Search for the cell housing the specified text and yield its [x, y] center coordinate. 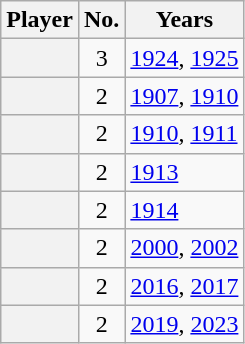
2016, 2017 [184, 286]
1914 [184, 210]
Years [184, 20]
1913 [184, 172]
2019, 2023 [184, 324]
2000, 2002 [184, 248]
1924, 1925 [184, 58]
3 [101, 58]
1907, 1910 [184, 96]
1910, 1911 [184, 134]
Player [40, 20]
No. [101, 20]
